Search for the cell housing the specified text and yield its (X, Y) center coordinate. 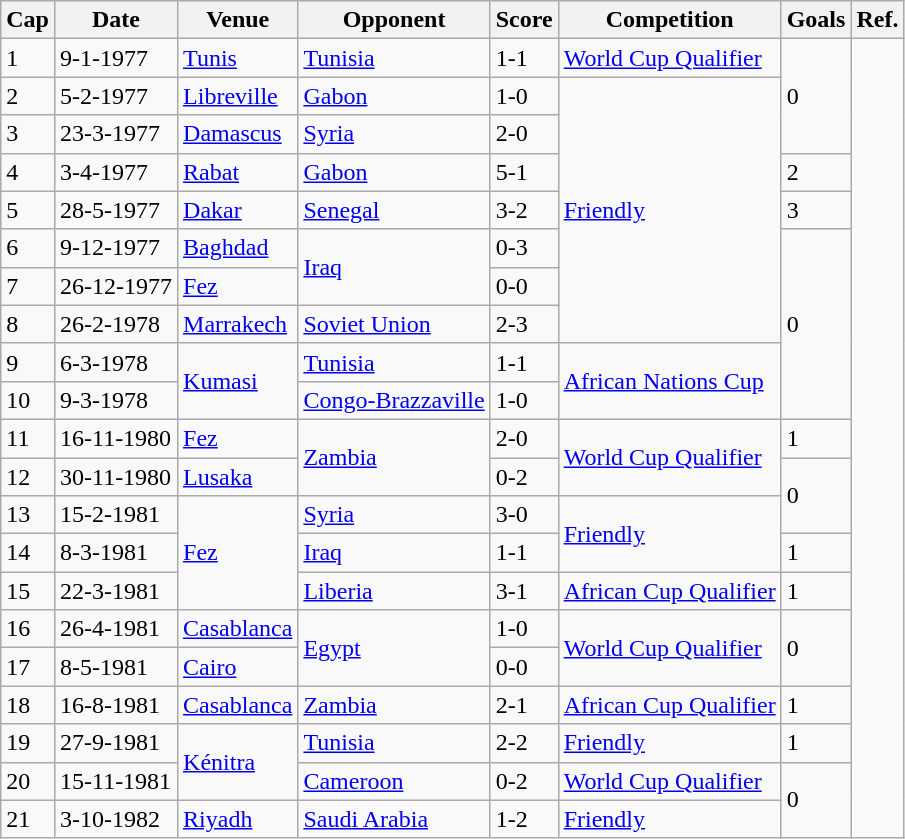
2-2 (524, 743)
Ref. (878, 20)
Kénitra (238, 762)
8-5-1981 (116, 667)
Goals (816, 20)
9-12-1977 (116, 248)
26-2-1978 (116, 324)
Cap (28, 20)
26-4-1981 (116, 629)
3-10-1982 (116, 819)
Score (524, 20)
Opponent (394, 20)
10 (28, 400)
3-2 (524, 210)
Senegal (394, 210)
2-3 (524, 324)
Saudi Arabia (394, 819)
Tunis (238, 58)
Lusaka (238, 477)
3-0 (524, 515)
12 (28, 477)
Cameroon (394, 781)
Baghdad (238, 248)
African Nations Cup (670, 381)
11 (28, 438)
21 (28, 819)
27-9-1981 (116, 743)
15-2-1981 (116, 515)
13 (28, 515)
Egypt (394, 648)
8 (28, 324)
22-3-1981 (116, 591)
6-3-1978 (116, 362)
Damascus (238, 134)
30-11-1980 (116, 477)
26-12-1977 (116, 286)
16-11-1980 (116, 438)
9-3-1978 (116, 400)
15-11-1981 (116, 781)
Soviet Union (394, 324)
2-1 (524, 705)
9 (28, 362)
6 (28, 248)
Liberia (394, 591)
Congo-Brazzaville (394, 400)
8-3-1981 (116, 553)
Riyadh (238, 819)
Date (116, 20)
1-2 (524, 819)
Competition (670, 20)
3-4-1977 (116, 172)
Venue (238, 20)
Dakar (238, 210)
17 (28, 667)
Rabat (238, 172)
28-5-1977 (116, 210)
7 (28, 286)
Cairo (238, 667)
Marrakech (238, 324)
16-8-1981 (116, 705)
14 (28, 553)
20 (28, 781)
5 (28, 210)
18 (28, 705)
19 (28, 743)
Libreville (238, 96)
5-1 (524, 172)
Kumasi (238, 381)
15 (28, 591)
3-1 (524, 591)
5-2-1977 (116, 96)
4 (28, 172)
16 (28, 629)
9-1-1977 (116, 58)
23-3-1977 (116, 134)
0-3 (524, 248)
